Pinpoint the cell where the given text exists, returning its (x, y) midpoint coordinate. 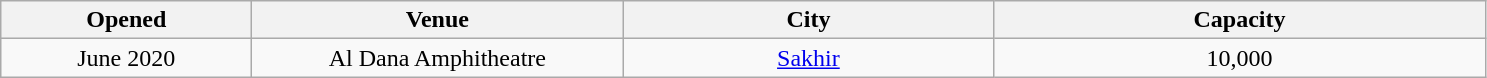
Sakhir (808, 58)
June 2020 (126, 58)
Al Dana Amphitheatre (438, 58)
10,000 (1240, 58)
Opened (126, 20)
Venue (438, 20)
City (808, 20)
Capacity (1240, 20)
